Capture the cell that displays the provided text and extract its [X, Y] central coordinate. 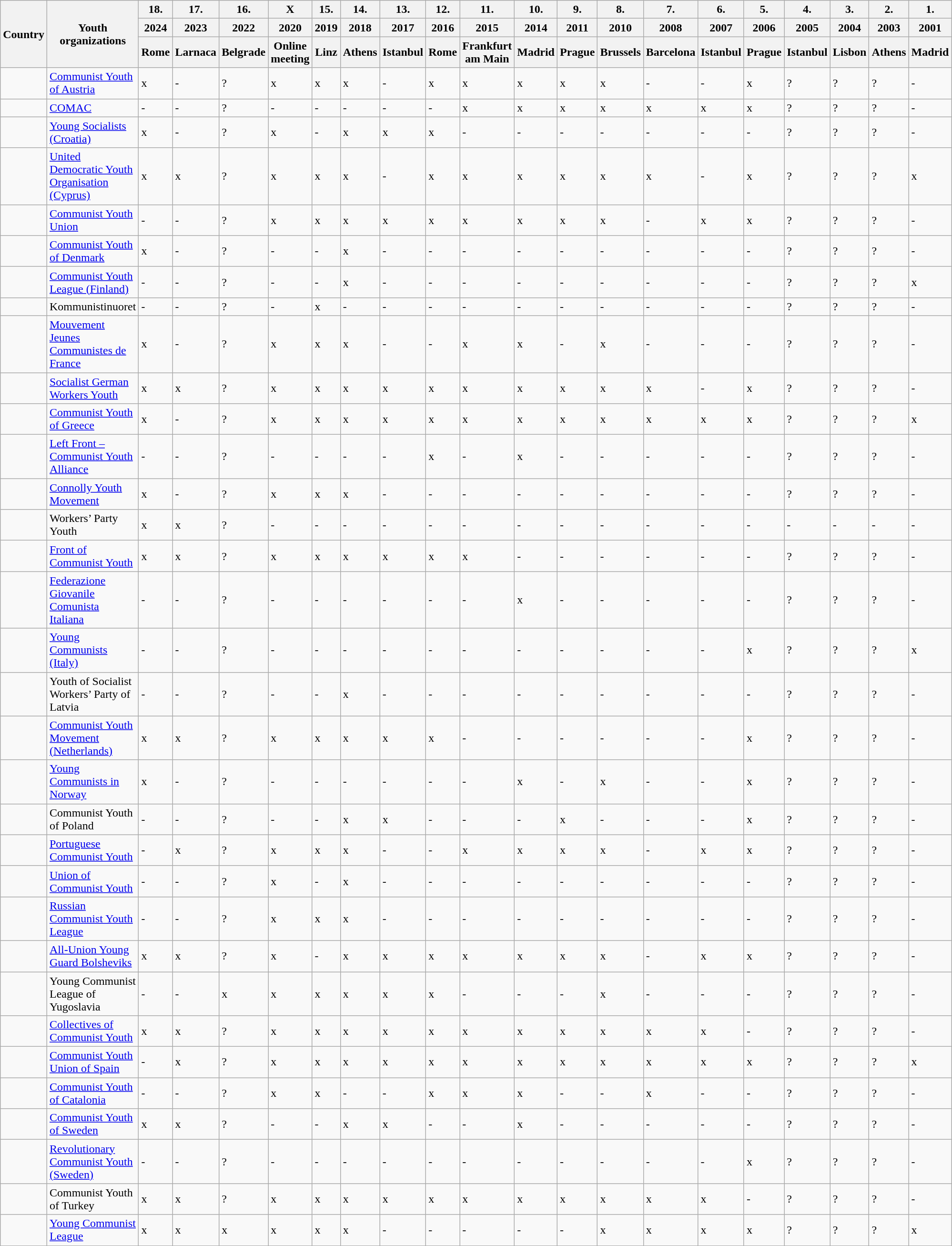
Communist Youth of Poland [92, 819]
2003 [889, 28]
Workers’ Party Youth [92, 525]
9. [577, 10]
11. [487, 10]
2004 [850, 28]
Frankfurt am Main [487, 52]
5. [764, 10]
2019 [326, 28]
Russian Communist Youth League [92, 919]
2016 [443, 28]
Kommunistinuoret [92, 306]
2008 [671, 28]
Communist Youth of Catalonia [92, 1093]
Communist Youth Union [92, 220]
Communist Youth of Denmark [92, 251]
2024 [155, 28]
Left Front – Communist Youth Alliance [92, 457]
2001 [930, 28]
10. [536, 10]
Lisbon [850, 52]
Young Socialists (Croatia) [92, 133]
Connolly Youth Movement [92, 494]
7. [671, 10]
Linz [326, 52]
2007 [721, 28]
2023 [196, 28]
Communist Youth Union of Spain [92, 1062]
Front of Communist Youth [92, 556]
Young Communist League of Yugoslavia [92, 993]
2. [889, 10]
Socialist German Workers Youth [92, 388]
18. [155, 10]
Collectives of Communist Youth [92, 1032]
Mouvement Jeunes Communistes de France [92, 344]
Communist Youth of Greece [92, 419]
Country [24, 34]
Communist Youth of Turkey [92, 1199]
Union of Communist Youth [92, 881]
2022 [244, 28]
Youth organizations [92, 34]
17. [196, 10]
Barcelona [671, 52]
Revolutionary Communist Youth (Sweden) [92, 1162]
2005 [807, 28]
Young Communists in Norway [92, 782]
14. [360, 10]
6. [721, 10]
4. [807, 10]
Communist Youth League (Finland) [92, 282]
2020 [290, 28]
Youth of Socialist Workers’ Party of Latvia [92, 694]
3. [850, 10]
2006 [764, 28]
8. [620, 10]
Larnaca [196, 52]
2014 [536, 28]
13. [403, 10]
Communist Youth Movement (Netherlands) [92, 738]
1. [930, 10]
Federazione Giovanile Comunista Italiana [92, 600]
Young Communists (Italy) [92, 650]
2011 [577, 28]
X [290, 10]
2010 [620, 28]
2018 [360, 28]
Young Communist League [92, 1230]
15. [326, 10]
Communist Youth of Austria [92, 83]
Online meeting [290, 52]
United Democratic Youth Organisation (Cyprus) [92, 176]
All-Union Young Guard Bolsheviks [92, 956]
COMAC [92, 108]
2015 [487, 28]
2017 [403, 28]
Brussels [620, 52]
16. [244, 10]
Communist Youth of Sweden [92, 1124]
Belgrade [244, 52]
Portuguese Communist Youth [92, 850]
12. [443, 10]
